Return the (X, Y) coordinate for the center point of the cell that contains the specified text.  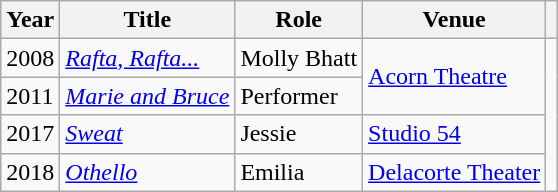
2011 (30, 96)
Acorn Theatre (454, 77)
Jessie (299, 134)
2008 (30, 58)
Performer (299, 96)
Rafta, Rafta... (148, 58)
Sweat (148, 134)
Emilia (299, 172)
Molly Bhatt (299, 58)
2018 (30, 172)
Marie and Bruce (148, 96)
Othello (148, 172)
Role (299, 20)
Title (148, 20)
Studio 54 (454, 134)
Venue (454, 20)
Year (30, 20)
2017 (30, 134)
Delacorte Theater (454, 172)
